Return (X, Y) of the center of cell containing provided text 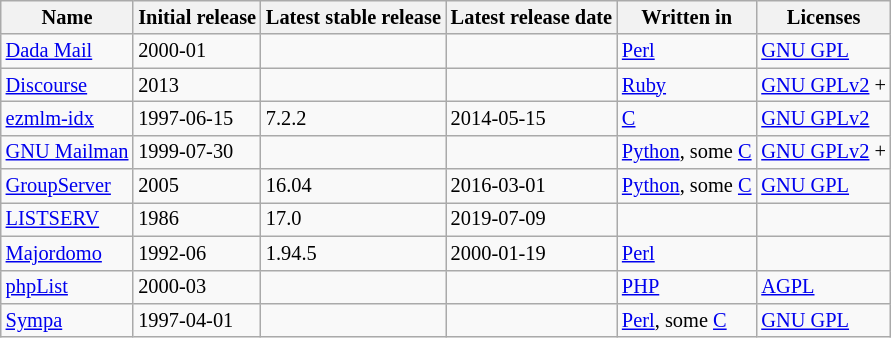
Initial release (197, 17)
Discourse (68, 85)
GroupServer (68, 186)
Dada Mail (68, 51)
phpList (68, 287)
17.0 (354, 219)
2016-03-01 (532, 186)
Ruby (686, 85)
2019-07-09 (532, 219)
7.2.2 (354, 118)
Latest release date (532, 17)
2000-03 (197, 287)
2014-05-15 (532, 118)
2013 (197, 85)
Sympa (68, 320)
GNU Mailman (68, 152)
1997-06-15 (197, 118)
Name (68, 17)
2000-01 (197, 51)
Latest stable release (354, 17)
16.04 (354, 186)
1986 (197, 219)
Written in (686, 17)
Perl, some C (686, 320)
1.94.5 (354, 253)
LISTSERV (68, 219)
1997-04-01 (197, 320)
Majordomo (68, 253)
ezmlm-idx (68, 118)
C (686, 118)
GNU GPLv2 (823, 118)
Licenses (823, 17)
PHP (686, 287)
2000-01-19 (532, 253)
2005 (197, 186)
AGPL (823, 287)
1999-07-30 (197, 152)
1992-06 (197, 253)
